Return the [x, y] coordinate for the center point of the cell that contains the specified text.  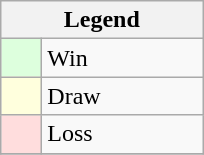
Win [122, 58]
Loss [122, 134]
Legend [102, 20]
Draw [122, 96]
